Output the (X, Y) coordinate of the center of the cell containing the given text.  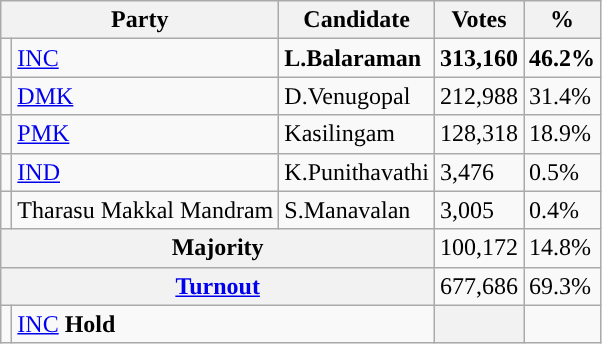
K.Punithavathi (357, 172)
Votes (480, 20)
IND (146, 172)
PMK (146, 134)
Turnout (218, 286)
Kasilingam (357, 134)
INC (146, 58)
INC Hold (224, 324)
D.Venugopal (357, 96)
S.Manavalan (357, 210)
0.5% (562, 172)
L.Balaraman (357, 58)
3,005 (480, 210)
% (562, 20)
100,172 (480, 248)
DMK (146, 96)
0.4% (562, 210)
677,686 (480, 286)
313,160 (480, 58)
18.9% (562, 134)
Candidate (357, 20)
69.3% (562, 286)
128,318 (480, 134)
31.4% (562, 96)
Party (140, 20)
46.2% (562, 58)
14.8% (562, 248)
3,476 (480, 172)
Majority (218, 248)
212,988 (480, 96)
Tharasu Makkal Mandram (146, 210)
